For the text-containing cell, return its midpoint in [X, Y] coordinate format. 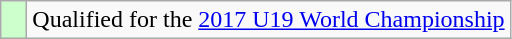
Qualified for the 2017 U19 World Championship [268, 20]
